Capture the cell that displays the provided text and extract its [x, y] central coordinate. 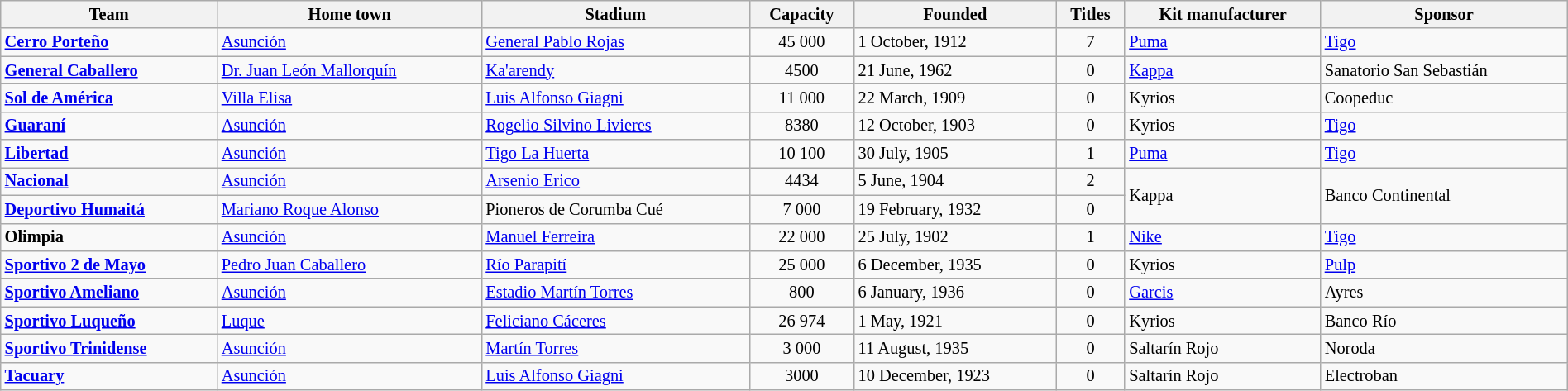
Tigo La Huerta [615, 154]
2 [1091, 181]
Garcis [1222, 293]
Pedro Juan Caballero [350, 265]
Luque [350, 321]
21 June, 1962 [955, 70]
Home town [350, 14]
26 974 [802, 321]
Tacuary [109, 376]
3 000 [802, 348]
30 July, 1905 [955, 154]
Electroban [1444, 376]
Martín Torres [615, 348]
5 June, 1904 [955, 181]
Dr. Juan León Mallorquín [350, 70]
Feliciano Cáceres [615, 321]
Sanatorio San Sebastián [1444, 70]
Río Parapití [615, 265]
3000 [802, 376]
10 100 [802, 154]
Rogelio Silvino Livieres [615, 126]
11 August, 1935 [955, 348]
7 [1091, 42]
Mariano Roque Alonso [350, 209]
Sportivo Trinidense [109, 348]
Sportivo Luqueño [109, 321]
Olimpia [109, 237]
Pulp [1444, 265]
Ka'arendy [615, 70]
Sponsor [1444, 14]
11 000 [802, 98]
Libertad [109, 154]
45 000 [802, 42]
Nacional [109, 181]
Deportivo Humaitá [109, 209]
12 October, 1903 [955, 126]
Villa Elisa [350, 98]
Estadio Martín Torres [615, 293]
22 000 [802, 237]
Banco Río [1444, 321]
19 February, 1932 [955, 209]
25 000 [802, 265]
8380 [802, 126]
4500 [802, 70]
Sportivo Ameliano [109, 293]
Titles [1091, 14]
Guaraní [109, 126]
10 December, 1923 [955, 376]
25 July, 1902 [955, 237]
Arsenio Erico [615, 181]
Manuel Ferreira [615, 237]
Kit manufacturer [1222, 14]
Sportivo 2 de Mayo [109, 265]
Banco Continental [1444, 195]
Sol de América [109, 98]
Stadium [615, 14]
Capacity [802, 14]
800 [802, 293]
1 May, 1921 [955, 321]
Coopeduc [1444, 98]
6 January, 1936 [955, 293]
Ayres [1444, 293]
General Caballero [109, 70]
1 October, 1912 [955, 42]
Founded [955, 14]
General Pablo Rojas [615, 42]
Cerro Porteño [109, 42]
Pioneros de Corumba Cué [615, 209]
7 000 [802, 209]
6 December, 1935 [955, 265]
22 March, 1909 [955, 98]
Nike [1222, 237]
Team [109, 14]
Noroda [1444, 348]
4434 [802, 181]
